Provide the [x, y] coordinate of the cell's center where the given text is located.  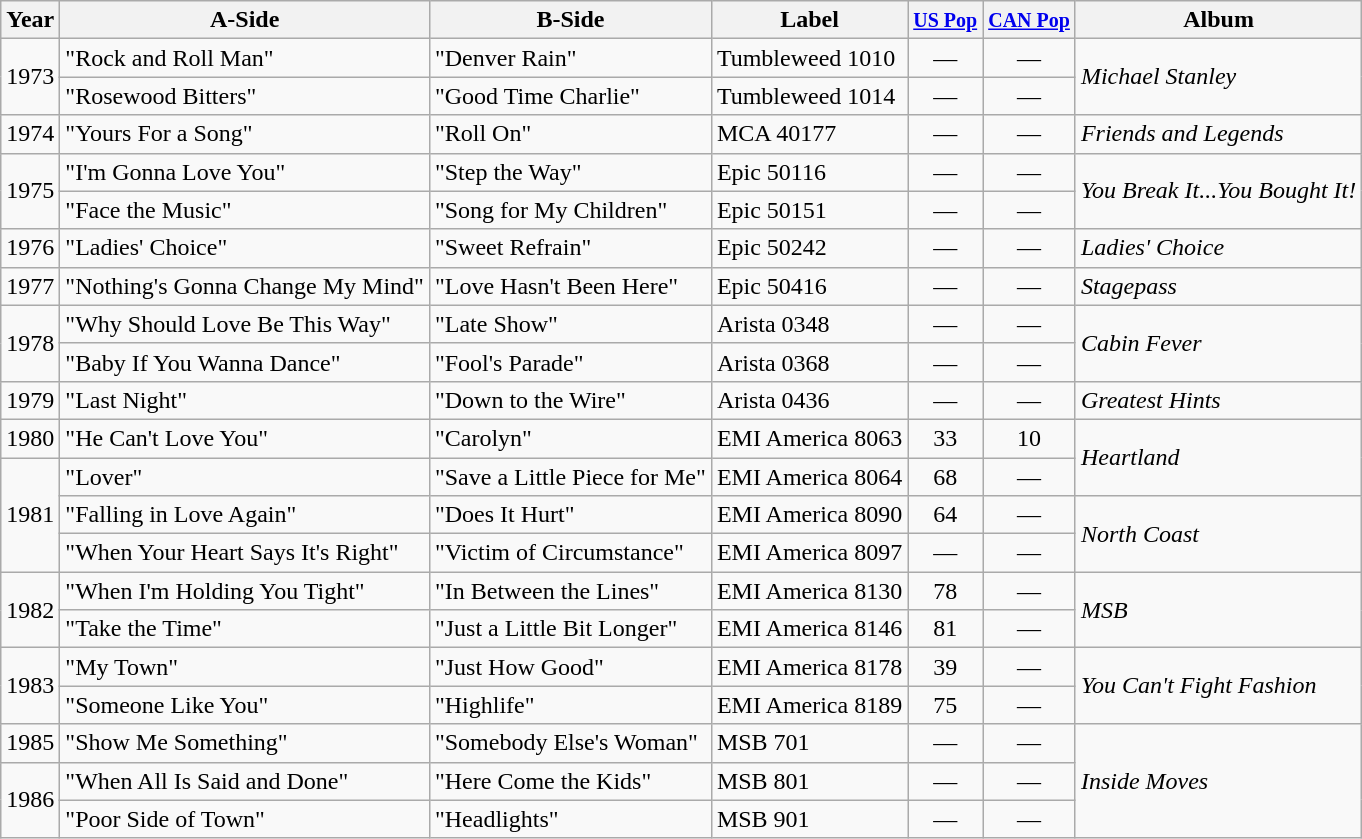
"Take the Time" [245, 629]
MSB 901 [809, 819]
You Can't Fight Fashion [1218, 686]
Michael Stanley [1218, 77]
"Here Come the Kids" [570, 781]
"Good Time Charlie" [570, 96]
68 [946, 477]
EMI America 8178 [809, 667]
EMI America 8097 [809, 553]
64 [946, 515]
Ladies' Choice [1218, 248]
Inside Moves [1218, 781]
"Last Night" [245, 400]
"Denver Rain" [570, 58]
"When All Is Said and Done" [245, 781]
"Somebody Else's Woman" [570, 743]
North Coast [1218, 534]
"Ladies' Choice" [245, 248]
Arista 0436 [809, 400]
"Rosewood Bitters" [245, 96]
Heartland [1218, 457]
"Just a Little Bit Longer" [570, 629]
"Falling in Love Again" [245, 515]
"Baby If You Wanna Dance" [245, 362]
EMI America 8064 [809, 477]
"When Your Heart Says It's Right" [245, 553]
Stagepass [1218, 286]
1983 [30, 686]
EMI America 8189 [809, 705]
Arista 0348 [809, 324]
1981 [30, 515]
1976 [30, 248]
Epic 50416 [809, 286]
EMI America 8090 [809, 515]
"Face the Music" [245, 210]
"Step the Way" [570, 172]
"Rock and Roll Man" [245, 58]
EMI America 8130 [809, 591]
Album [1218, 20]
Epic 50116 [809, 172]
EMI America 8146 [809, 629]
US Pop [946, 20]
"Love Hasn't Been Here" [570, 286]
1973 [30, 77]
"I'm Gonna Love You" [245, 172]
1986 [30, 800]
"Does It Hurt" [570, 515]
1977 [30, 286]
"Highlife" [570, 705]
MCA 40177 [809, 134]
75 [946, 705]
MSB 801 [809, 781]
Label [809, 20]
"Fool's Parade" [570, 362]
"Someone Like You" [245, 705]
Year [30, 20]
81 [946, 629]
1985 [30, 743]
Epic 50151 [809, 210]
Greatest Hints [1218, 400]
39 [946, 667]
"In Between the Lines" [570, 591]
"Poor Side of Town" [245, 819]
1975 [30, 191]
"Why Should Love Be This Way" [245, 324]
"Show Me Something" [245, 743]
"Headlights" [570, 819]
Friends and Legends [1218, 134]
"Victim of Circumstance" [570, 553]
"Song for My Children" [570, 210]
"Nothing's Gonna Change My Mind" [245, 286]
"Carolyn" [570, 438]
"He Can't Love You" [245, 438]
"Sweet Refrain" [570, 248]
78 [946, 591]
Cabin Fever [1218, 343]
Tumbleweed 1010 [809, 58]
"Just How Good" [570, 667]
CAN Pop [1030, 20]
B-Side [570, 20]
EMI America 8063 [809, 438]
Tumbleweed 1014 [809, 96]
"Lover" [245, 477]
1979 [30, 400]
Epic 50242 [809, 248]
"When I'm Holding You Tight" [245, 591]
33 [946, 438]
MSB [1218, 610]
MSB 701 [809, 743]
"Down to the Wire" [570, 400]
"Save a Little Piece for Me" [570, 477]
10 [1030, 438]
"Yours For a Song" [245, 134]
1980 [30, 438]
1974 [30, 134]
"Roll On" [570, 134]
A-Side [245, 20]
1978 [30, 343]
"My Town" [245, 667]
Arista 0368 [809, 362]
"Late Show" [570, 324]
1982 [30, 610]
You Break It...You Bought It! [1218, 191]
